Search for the cell housing the specified text and yield its (x, y) center coordinate. 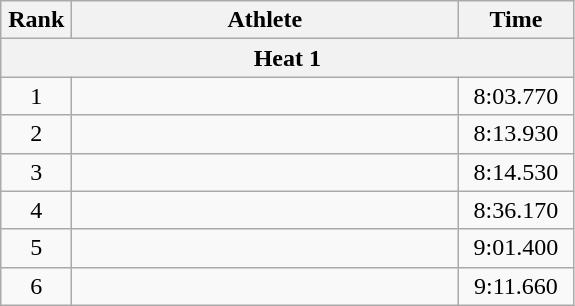
2 (36, 134)
Athlete (265, 20)
Time (516, 20)
Rank (36, 20)
9:11.660 (516, 286)
5 (36, 248)
4 (36, 210)
8:36.170 (516, 210)
8:14.530 (516, 172)
1 (36, 96)
8:13.930 (516, 134)
6 (36, 286)
8:03.770 (516, 96)
3 (36, 172)
Heat 1 (288, 58)
9:01.400 (516, 248)
